Return [X, Y] of the center of cell containing provided text 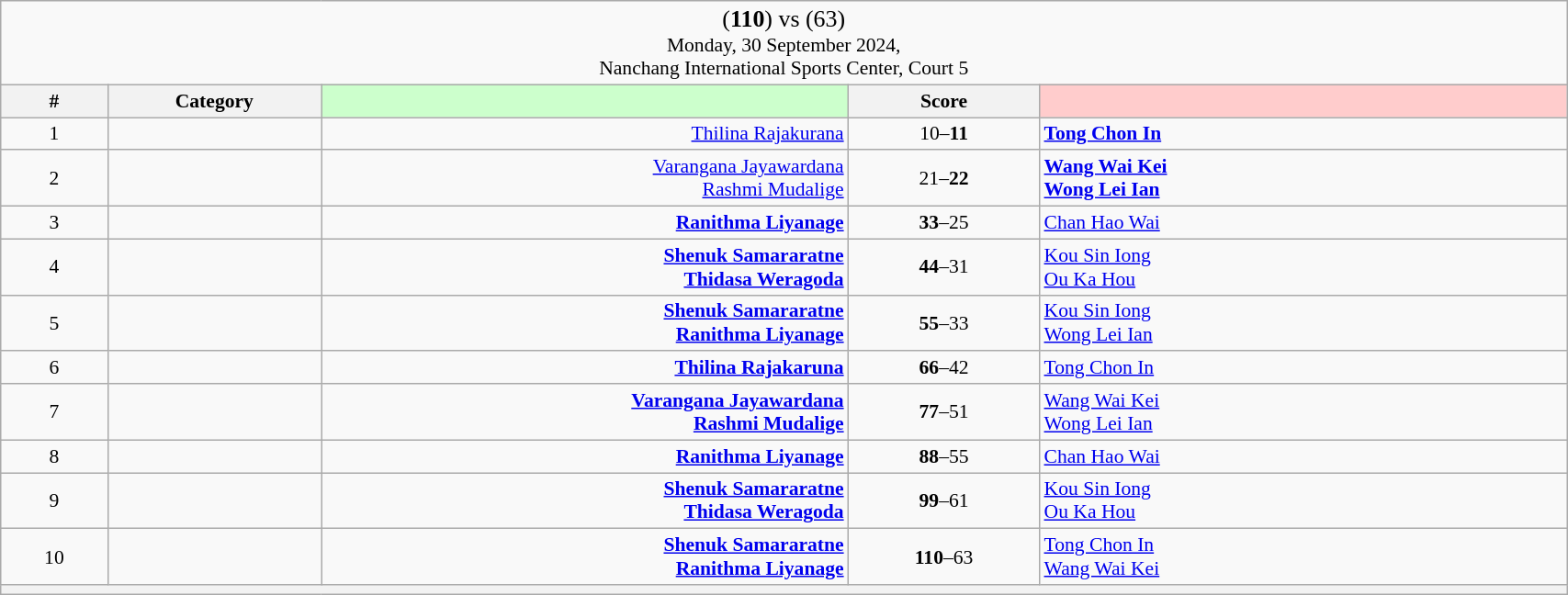
Kou Sin Iong Wong Lei Ian [1303, 323]
Score [944, 101]
33–25 [944, 223]
66–42 [944, 368]
5 [54, 323]
77–51 [944, 411]
6 [54, 368]
10 [54, 556]
Category [215, 101]
99–61 [944, 501]
7 [54, 411]
3 [54, 223]
110–63 [944, 556]
Thilina Rajakaruna [585, 368]
4 [54, 266]
8 [54, 456]
1 [54, 134]
# [54, 101]
44–31 [944, 266]
(110) vs (63)Monday, 30 September 2024, Nanchang International Sports Center, Court 5 [784, 42]
Tong Chon In Wang Wai Kei [1303, 556]
21–22 [944, 178]
Thilina Rajakurana [585, 134]
10–11 [944, 134]
9 [54, 501]
88–55 [944, 456]
55–33 [944, 323]
2 [54, 178]
